Pinpoint the cell where the given text exists, returning its (X, Y) midpoint coordinate. 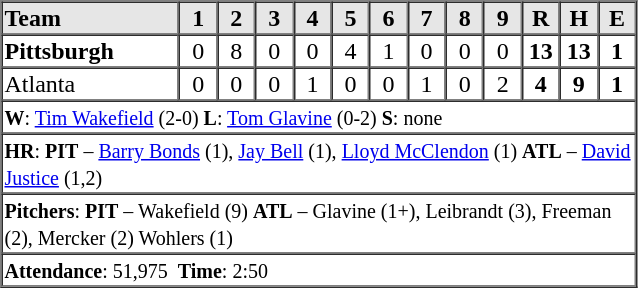
Attendance: 51,975 Time: 2:50 (319, 270)
HR: PIT – Barry Bonds (1), Jay Bell (1), Lloyd McClendon (1) ATL – David Justice (1,2) (319, 164)
Pittsburgh (91, 50)
7 (427, 18)
H (579, 18)
Team (91, 18)
Pitchers: PIT – Wakefield (9) ATL – Glavine (1+), Leibrandt (3), Freeman (2), Mercker (2) Wohlers (1) (319, 224)
3 (274, 18)
W: Tim Wakefield (2-0) L: Tom Glavine (0-2) S: none (319, 116)
5 (350, 18)
Atlanta (91, 84)
E (617, 18)
R (541, 18)
6 (388, 18)
